From the cell containing the given text, extract its center point as (X, Y) coordinate. 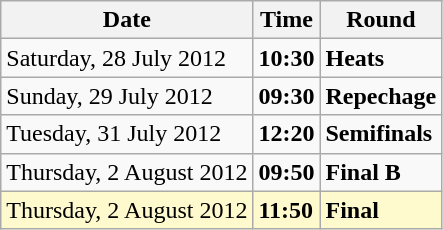
Heats (381, 58)
Semifinals (381, 134)
09:50 (286, 172)
12:20 (286, 134)
10:30 (286, 58)
Time (286, 20)
Final (381, 210)
Saturday, 28 July 2012 (127, 58)
Repechage (381, 96)
09:30 (286, 96)
Final B (381, 172)
11:50 (286, 210)
Sunday, 29 July 2012 (127, 96)
Round (381, 20)
Tuesday, 31 July 2012 (127, 134)
Date (127, 20)
